Scan for the cell matching the given text and deliver its (x, y) coordinate at center. 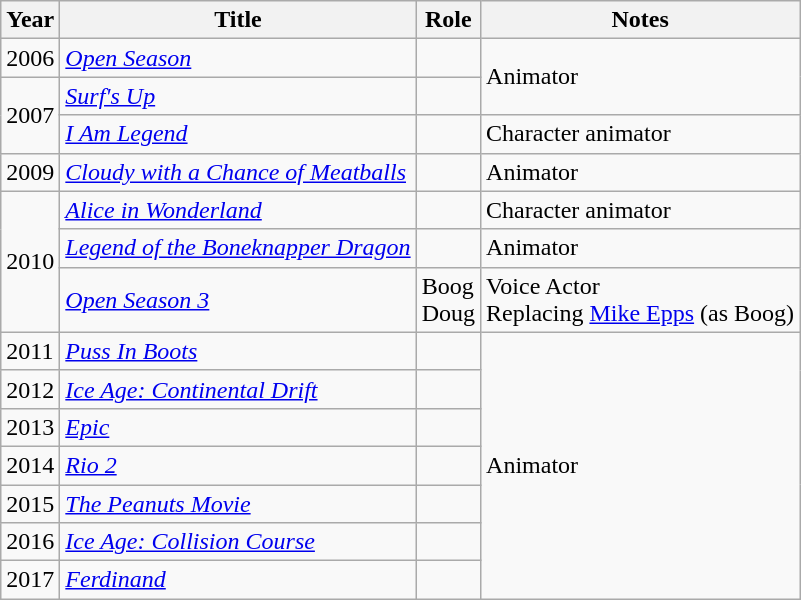
Title (238, 20)
Ferdinand (238, 580)
Cloudy with a Chance of Meatballs (238, 172)
Epic (238, 427)
Ice Age: Continental Drift (238, 389)
2007 (30, 115)
2011 (30, 351)
2012 (30, 389)
2017 (30, 580)
Role (448, 20)
Year (30, 20)
Notes (640, 20)
2016 (30, 542)
2010 (30, 262)
Surf's Up (238, 96)
Open Season 3 (238, 300)
Voice ActorReplacing Mike Epps (as Boog) (640, 300)
The Peanuts Movie (238, 503)
I Am Legend (238, 134)
Rio 2 (238, 465)
Alice in Wonderland (238, 210)
2014 (30, 465)
2009 (30, 172)
Legend of the Boneknapper Dragon (238, 248)
2006 (30, 58)
2015 (30, 503)
Ice Age: Collision Course (238, 542)
Puss In Boots (238, 351)
BoogDoug (448, 300)
Open Season (238, 58)
2013 (30, 427)
